Return [x, y] of the center of cell containing provided text 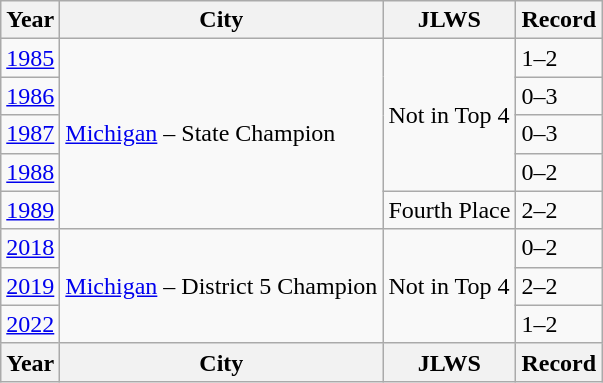
2022 [30, 324]
Fourth Place [450, 210]
1986 [30, 96]
1989 [30, 210]
2018 [30, 248]
1985 [30, 58]
1987 [30, 134]
Michigan – District 5 Champion [222, 286]
1988 [30, 172]
2019 [30, 286]
Michigan – State Champion [222, 134]
